Return the [X, Y] coordinate for the center point of the cell that contains the specified text.  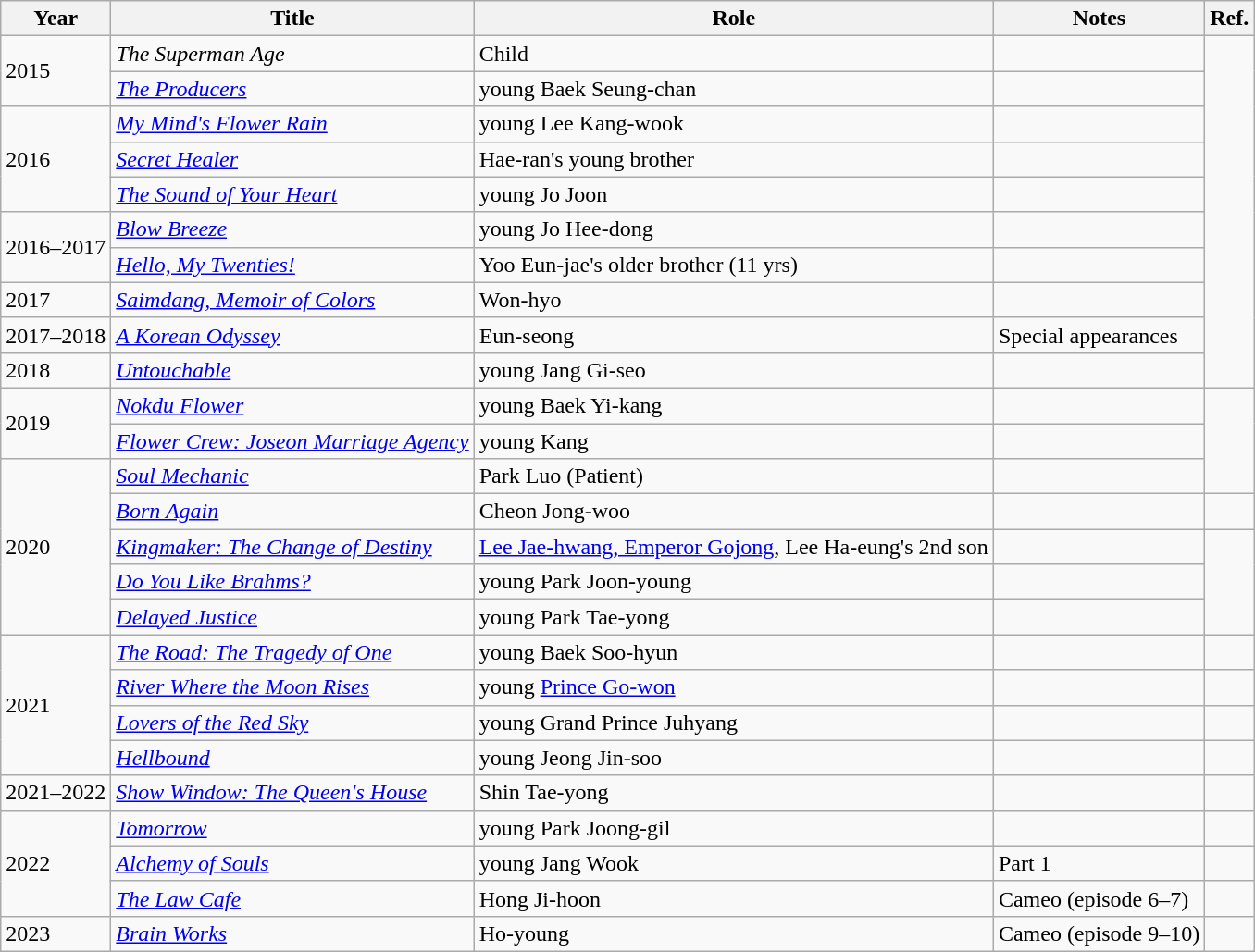
young Park Tae-yong [733, 617]
Child [733, 54]
Part 1 [1099, 863]
young Jo Hee-dong [733, 229]
young Jeong Jin-soo [733, 758]
Hong Ji-hoon [733, 898]
Title [292, 19]
2021–2022 [56, 793]
2023 [56, 933]
Lovers of the Red Sky [292, 723]
2015 [56, 71]
Notes [1099, 19]
Park Luo (Patient) [733, 476]
Won-hyo [733, 300]
young Baek Yi-kang [733, 405]
2017–2018 [56, 335]
The Road: The Tragedy of One [292, 652]
Yoo Eun-jae's older brother (11 yrs) [733, 265]
The Law Cafe [292, 898]
Born Again [292, 512]
Hae-ran's young brother [733, 159]
Alchemy of Souls [292, 863]
young Baek Soo-hyun [733, 652]
Tomorrow [292, 828]
Cheon Jong-woo [733, 512]
Eun-seong [733, 335]
Nokdu Flower [292, 405]
young Kang [733, 441]
The Sound of Your Heart [292, 194]
Hello, My Twenties! [292, 265]
young Lee Kang-wook [733, 124]
2022 [56, 863]
Delayed Justice [292, 617]
young Baek Seung-chan [733, 89]
Saimdang, Memoir of Colors [292, 300]
young Park Joon-young [733, 582]
Blow Breeze [292, 229]
Soul Mechanic [292, 476]
2021 [56, 705]
Ho-young [733, 933]
Brain Works [292, 933]
2016–2017 [56, 247]
Hellbound [292, 758]
2018 [56, 370]
Show Window: The Queen's House [292, 793]
young Prince Go-won [733, 687]
The Producers [292, 89]
young Jo Joon [733, 194]
Year [56, 19]
young Jang Wook [733, 863]
Cameo (episode 6–7) [1099, 898]
My Mind's Flower Rain [292, 124]
Do You Like Brahms? [292, 582]
2020 [56, 547]
Lee Jae-hwang, Emperor Gojong, Lee Ha-eung's 2nd son [733, 547]
A Korean Odyssey [292, 335]
Cameo (episode 9–10) [1099, 933]
Shin Tae-yong [733, 793]
2017 [56, 300]
young Park Joong-gil [733, 828]
Secret Healer [292, 159]
Special appearances [1099, 335]
Kingmaker: The Change of Destiny [292, 547]
Untouchable [292, 370]
River Where the Moon Rises [292, 687]
Flower Crew: Joseon Marriage Agency [292, 441]
young Jang Gi-seo [733, 370]
young Grand Prince Juhyang [733, 723]
Role [733, 19]
The Superman Age [292, 54]
Ref. [1229, 19]
2019 [56, 423]
2016 [56, 159]
